Scan for the cell matching the given text and deliver its [X, Y] coordinate at center. 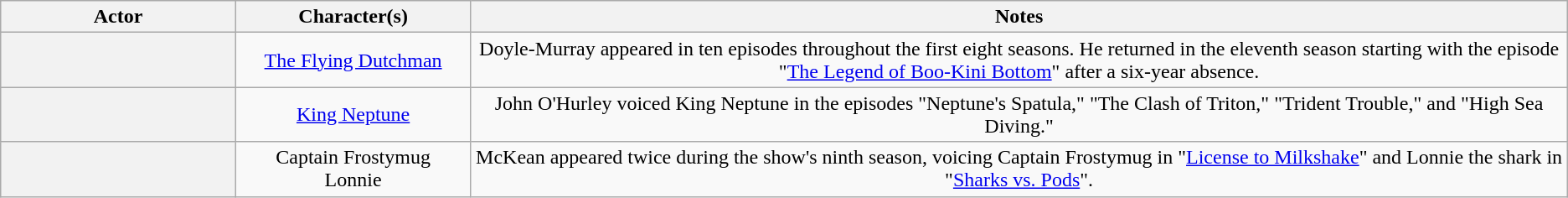
Actor [119, 17]
Notes [1019, 17]
King Neptune [353, 114]
The Flying Dutchman [353, 60]
John O'Hurley voiced King Neptune in the episodes "Neptune's Spatula," "The Clash of Triton," "Trident Trouble," and "High Sea Diving." [1019, 114]
Captain FrostymugLonnie [353, 169]
Character(s) [353, 17]
McKean appeared twice during the show's ninth season, voicing Captain Frostymug in "License to Milkshake" and Lonnie the shark in "Sharks vs. Pods". [1019, 169]
